Locate the cell with the specified text and output its (x, y) center coordinate. 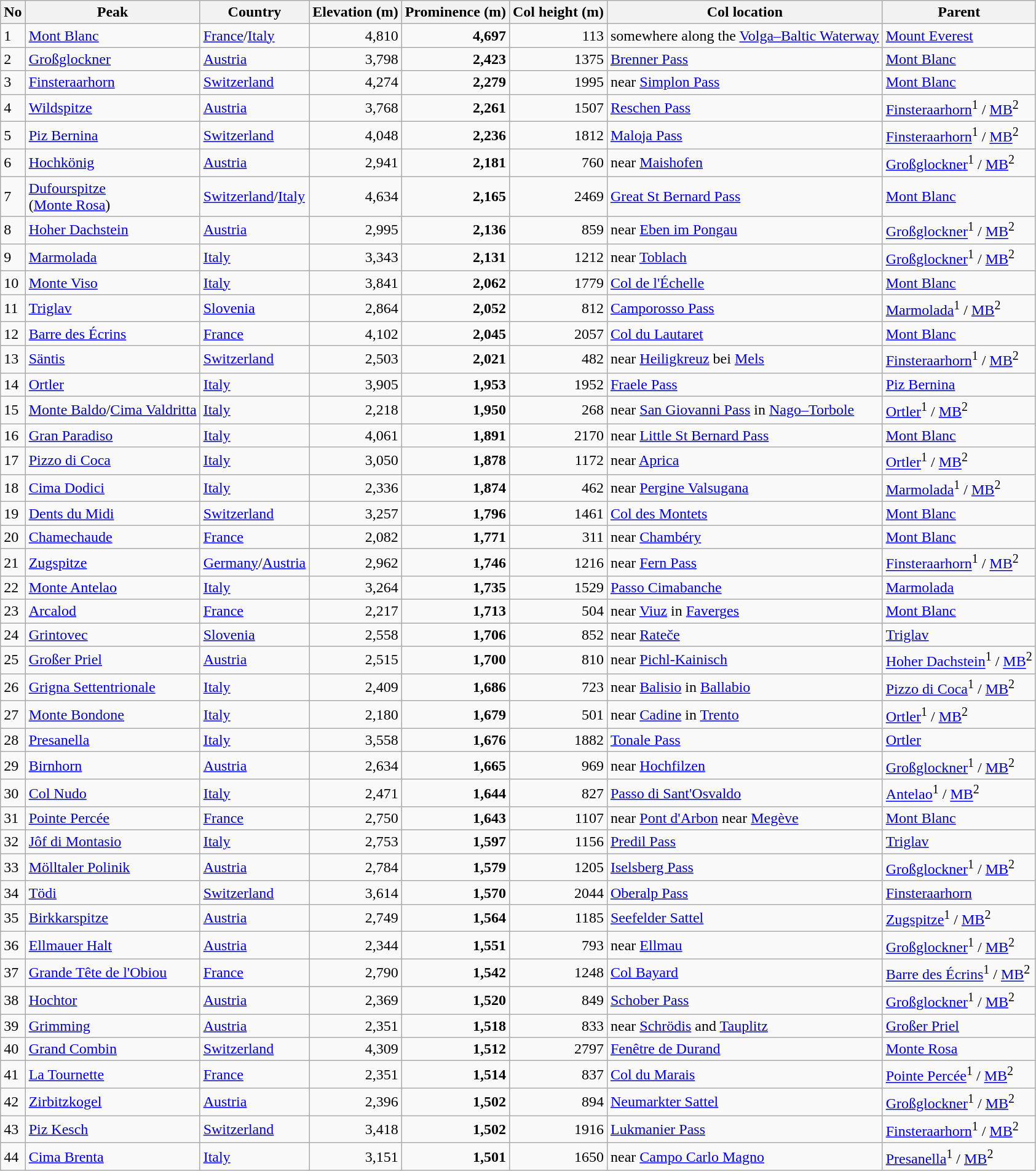
1,676 (455, 740)
near Fern Pass (745, 562)
2,423 (455, 59)
42 (13, 1102)
Grande Tête de l'Obiou (113, 973)
1,878 (455, 461)
311 (558, 537)
1916 (558, 1129)
Tödi (113, 892)
Camporosso Pass (745, 309)
2,279 (455, 82)
9 (13, 257)
somewhere along the Volga–Baltic Waterway (745, 36)
Pointe Percée1 / MB2 (959, 1075)
Dufourspitze(Monte Rosa) (113, 197)
1507 (558, 108)
2,409 (355, 688)
3,257 (355, 514)
Birkkarspitze (113, 918)
1185 (558, 918)
Maloja Pass (745, 135)
1216 (558, 562)
Peak (113, 12)
Monte Antelao (113, 588)
3,768 (355, 108)
14 (13, 384)
1461 (558, 514)
1,679 (455, 715)
2,558 (355, 635)
23 (13, 611)
Country (255, 12)
3,905 (355, 384)
Hoher Dachstein (113, 230)
Col du Marais (745, 1075)
Neumarkter Sattel (745, 1102)
3,614 (355, 892)
1,665 (455, 765)
1172 (558, 461)
462 (558, 488)
1952 (558, 384)
22 (13, 588)
1,597 (455, 842)
near Toblach (745, 257)
near Heiligkreuz bei Mels (745, 359)
2469 (558, 197)
Col Bayard (745, 973)
Chamechaude (113, 537)
4,048 (355, 135)
Parent (959, 12)
40 (13, 1049)
2,753 (355, 842)
Hochkönig (113, 162)
793 (558, 946)
near Pichl-Kainisch (745, 661)
1650 (558, 1156)
1212 (558, 257)
Cima Dodici (113, 488)
3,418 (355, 1129)
Col de l'Échelle (745, 283)
Oberalp Pass (745, 892)
2,236 (455, 135)
2 (13, 59)
1,746 (455, 562)
near Pergine Valsugana (745, 488)
Schober Pass (745, 1000)
1,700 (455, 661)
Col du Lautaret (745, 333)
near Eben im Pongau (745, 230)
near Little St Bernard Pass (745, 435)
2,131 (455, 257)
2,181 (455, 162)
Fenêtre de Durand (745, 1049)
2170 (558, 435)
2,784 (355, 867)
11 (13, 309)
852 (558, 635)
20 (13, 537)
2,180 (355, 715)
12 (13, 333)
13 (13, 359)
4,810 (355, 36)
Switzerland/Italy (255, 197)
2,749 (355, 918)
29 (13, 765)
827 (558, 793)
17 (13, 461)
near Simplon Pass (745, 82)
24 (13, 635)
Arcalod (113, 611)
Hoher Dachstein1 / MB2 (959, 661)
32 (13, 842)
33 (13, 867)
La Tournette (113, 1075)
1,950 (455, 410)
1 (13, 36)
4,102 (355, 333)
2057 (558, 333)
969 (558, 765)
near Cadine in Trento (745, 715)
1248 (558, 973)
15 (13, 410)
2,790 (355, 973)
1,771 (455, 537)
Dents du Midi (113, 514)
near Pont d'Arbon near Megève (745, 819)
near Aprica (745, 461)
1,874 (455, 488)
Pointe Percée (113, 819)
2,261 (455, 108)
1812 (558, 135)
2,062 (455, 283)
2,045 (455, 333)
Tonale Pass (745, 740)
31 (13, 819)
39 (13, 1026)
1156 (558, 842)
near Campo Carlo Magno (745, 1156)
Predil Pass (745, 842)
Col des Montets (745, 514)
2,218 (355, 410)
1529 (558, 588)
1,501 (455, 1156)
1882 (558, 740)
1,644 (455, 793)
Seefelder Sattel (745, 918)
27 (13, 715)
1,520 (455, 1000)
Col height (m) (558, 12)
No (13, 12)
Pizzo di Coca (113, 461)
near Chambéry (745, 537)
7 (13, 197)
Säntis (113, 359)
43 (13, 1129)
2,217 (355, 611)
Germany/Austria (255, 562)
3,841 (355, 283)
Barre des Écrins1 / MB2 (959, 973)
44 (13, 1156)
2,082 (355, 537)
Zugspitze1 / MB2 (959, 918)
Lukmanier Pass (745, 1129)
Monte Rosa (959, 1049)
36 (13, 946)
833 (558, 1026)
4,274 (355, 82)
Hochtor (113, 1000)
18 (13, 488)
Cima Brenta (113, 1156)
Großglockner (113, 59)
1,643 (455, 819)
1,564 (455, 918)
Zugspitze (113, 562)
501 (558, 715)
Grand Combin (113, 1049)
1,686 (455, 688)
Iselsberg Pass (745, 867)
268 (558, 410)
Presanella1 / MB2 (959, 1156)
1,713 (455, 611)
1,579 (455, 867)
837 (558, 1075)
4 (13, 108)
482 (558, 359)
near Balisio in Ballabio (745, 688)
3,343 (355, 257)
34 (13, 892)
Prominence (m) (455, 12)
Barre des Écrins (113, 333)
Monte Bondone (113, 715)
3,151 (355, 1156)
38 (13, 1000)
4,309 (355, 1049)
1,735 (455, 588)
Reschen Pass (745, 108)
10 (13, 283)
2,750 (355, 819)
4,061 (355, 435)
723 (558, 688)
4,697 (455, 36)
16 (13, 435)
France/Italy (255, 36)
1,796 (455, 514)
Gran Paradiso (113, 435)
Antelao1 / MB2 (959, 793)
near Schrödis and Tauplitz (745, 1026)
2,864 (355, 309)
2,503 (355, 359)
2044 (558, 892)
near Hochfilzen (745, 765)
1,570 (455, 892)
3 (13, 82)
Birnhorn (113, 765)
near Ellmau (745, 946)
Mount Everest (959, 36)
41 (13, 1075)
4,634 (355, 197)
Presanella (113, 740)
near Viuz in Faverges (745, 611)
2,369 (355, 1000)
2,136 (455, 230)
2,396 (355, 1102)
Ellmauer Halt (113, 946)
8 (13, 230)
Passo di Sant'Osvaldo (745, 793)
1,518 (455, 1026)
2,515 (355, 661)
1375 (558, 59)
Grimming (113, 1026)
3,558 (355, 740)
760 (558, 162)
2,021 (455, 359)
2,165 (455, 197)
Col location (745, 12)
near Maishofen (745, 162)
2,471 (355, 793)
2,336 (355, 488)
2,052 (455, 309)
1,542 (455, 973)
Wildspitze (113, 108)
Zirbitzkogel (113, 1102)
Piz Kesch (113, 1129)
504 (558, 611)
1107 (558, 819)
19 (13, 514)
5 (13, 135)
Passo Cimabanche (745, 588)
2,995 (355, 230)
Monte Viso (113, 283)
2,344 (355, 946)
1,514 (455, 1075)
894 (558, 1102)
35 (13, 918)
Jôf di Montasio (113, 842)
2,941 (355, 162)
1,891 (455, 435)
3,050 (355, 461)
Pizzo di Coca1 / MB2 (959, 688)
2,634 (355, 765)
21 (13, 562)
1,512 (455, 1049)
2,962 (355, 562)
2797 (558, 1049)
Grigna Settentrionale (113, 688)
Great St Bernard Pass (745, 197)
6 (13, 162)
28 (13, 740)
1,953 (455, 384)
1995 (558, 82)
3,798 (355, 59)
Mölltaler Polinik (113, 867)
Brenner Pass (745, 59)
1205 (558, 867)
1779 (558, 283)
810 (558, 661)
Elevation (m) (355, 12)
30 (13, 793)
26 (13, 688)
812 (558, 309)
Fraele Pass (745, 384)
859 (558, 230)
near Rateče (745, 635)
near San Giovanni Pass in Nago–Torbole (745, 410)
849 (558, 1000)
113 (558, 36)
Col Nudo (113, 793)
Monte Baldo/Cima Valdritta (113, 410)
3,264 (355, 588)
1,706 (455, 635)
1,551 (455, 946)
37 (13, 973)
25 (13, 661)
Grintovec (113, 635)
